Detect which cell encompasses the target text, then output its (X, Y) center coordinate. 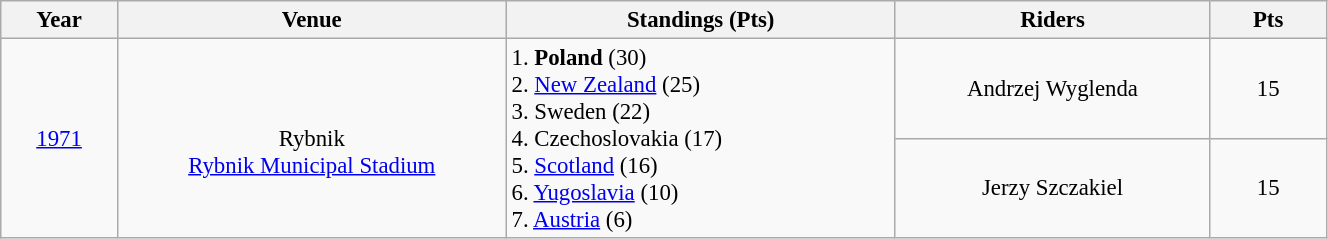
RybnikRybnik Municipal Stadium (312, 139)
Year (60, 20)
Riders (1052, 20)
1. Poland (30)2. New Zealand (25)3. Sweden (22)4. Czechoslovakia (17)5. Scotland (16)6. Yugoslavia (10)7. Austria (6) (700, 139)
1971 (60, 139)
Standings (Pts) (700, 20)
Venue (312, 20)
Andrzej Wyglenda (1052, 89)
Jerzy Szczakiel (1052, 188)
Pts (1268, 20)
